Return the (X, Y) coordinate for the center point of the cell that contains the specified text.  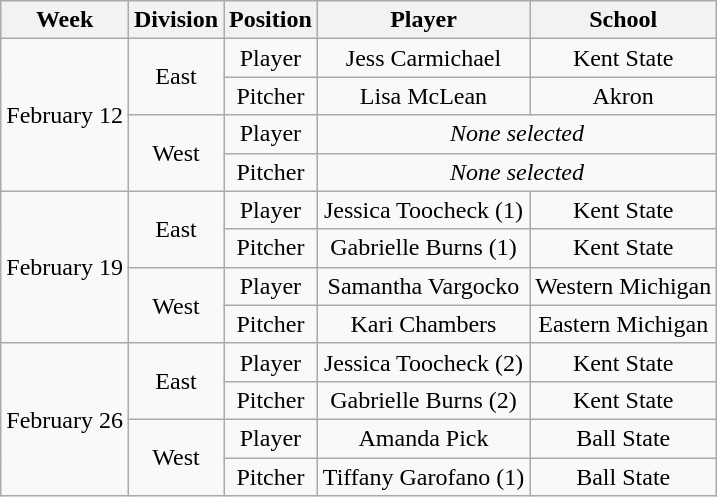
Eastern Michigan (624, 324)
Division (176, 20)
Jessica Toocheck (1) (423, 210)
February 19 (65, 267)
February 12 (65, 115)
Week (65, 20)
Western Michigan (624, 286)
February 26 (65, 419)
Lisa McLean (423, 96)
Gabrielle Burns (2) (423, 400)
Amanda Pick (423, 438)
School (624, 20)
Position (271, 20)
Jess Carmichael (423, 58)
Tiffany Garofano (1) (423, 477)
Gabrielle Burns (1) (423, 248)
Kari Chambers (423, 324)
Samantha Vargocko (423, 286)
Akron (624, 96)
Jessica Toocheck (2) (423, 362)
